Return (x, y) of the center of cell containing provided text 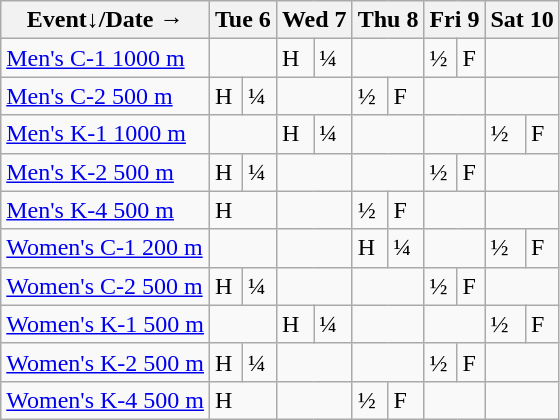
Women's K-2 500 m (106, 362)
Men's K-1 1000 m (106, 134)
Women's C-2 500 m (106, 286)
Women's C-1 200 m (106, 248)
Sat 10 (522, 20)
Wed 7 (314, 20)
Event↓/Date → (106, 20)
Men's C-1 1000 m (106, 58)
Men's C-2 500 m (106, 96)
Women's K-1 500 m (106, 324)
Women's K-4 500 m (106, 400)
Men's K-2 500 m (106, 172)
Thu 8 (388, 20)
Tue 6 (244, 20)
Fri 9 (454, 20)
Men's K-4 500 m (106, 210)
